Provide the (X, Y) coordinate of the cell's center where the given text is located.  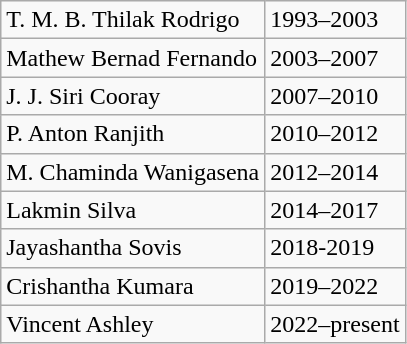
2018-2019 (335, 248)
Vincent Ashley (133, 324)
Crishantha Kumara (133, 286)
Jayashantha Sovis (133, 248)
J. J. Siri Cooray (133, 96)
2014–2017 (335, 210)
2012–2014 (335, 172)
Lakmin Silva (133, 210)
2019–2022 (335, 286)
1993–2003 (335, 20)
P. Anton Ranjith (133, 134)
2022–present (335, 324)
M. Chaminda Wanigasena (133, 172)
2007–2010 (335, 96)
2010–2012 (335, 134)
Mathew Bernad Fernando (133, 58)
2003–2007 (335, 58)
T. M. B. Thilak Rodrigo (133, 20)
